Scan for the cell matching the given text and deliver its [X, Y] coordinate at center. 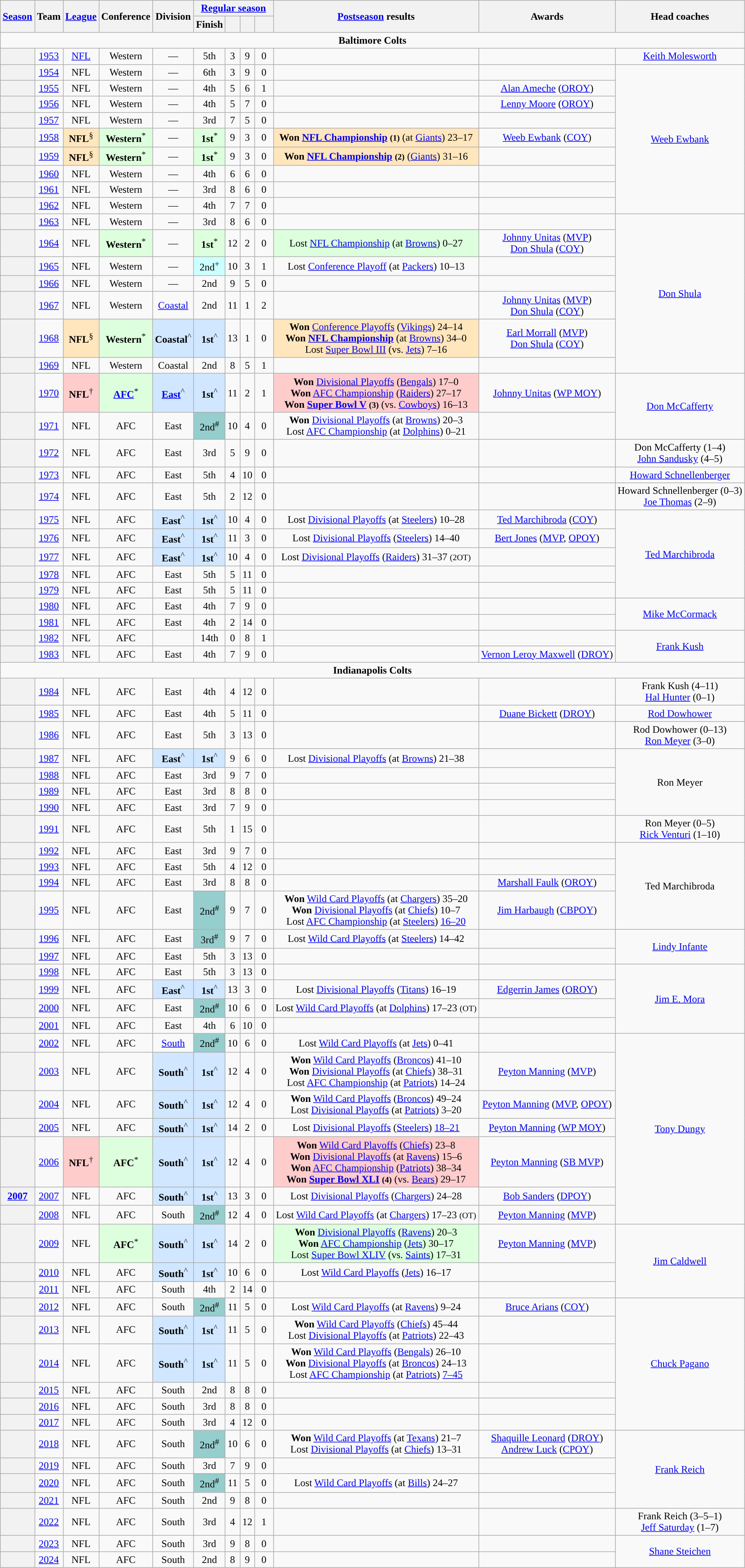
1977 [49, 557]
Howard Schnellenberger [680, 475]
Team [49, 16]
1988 [49, 776]
1980 [49, 606]
2024 [49, 1560]
Won Divisional Playoffs (Ravens) 20–3Won AFC Championship (Jets) 30–17Lost Super Bowl XLIV (vs. Saints) 17–31 [376, 1243]
Jim Caldwell [680, 1261]
1956 [49, 104]
2002 [49, 1043]
1964 [49, 244]
Baltimore Colts [373, 40]
Weeb Ewbank [680, 139]
1975 [49, 520]
Peyton Manning (MVP, OPOY) [547, 1104]
Frank Kush (4–11)Hal Hunter (0–1) [680, 692]
1969 [49, 365]
1955 [49, 88]
14th [209, 638]
Won Divisional Playoffs (at Browns) 20–3Lost AFC Championship (at Dolphins) 0–21 [376, 426]
Lost Divisional Playoffs (Raiders) 31–37 (2OT) [376, 557]
Won Wild Card Playoffs (at Chargers) 35–20 Won Divisional Playoffs (at Chiefs) 10–7 Lost AFC Championship (at Steelers) 16–20 [376, 910]
2005 [49, 1128]
Finish [209, 24]
Tony Dungy [680, 1129]
2021 [49, 1500]
Ron Meyer (0–5)Rick Venturi (1–10) [680, 829]
League [81, 16]
1991 [49, 829]
2020 [49, 1483]
Weeb Ewbank (COY) [547, 138]
Alan Ameche (OROY) [547, 88]
2001 [49, 1025]
Awards [547, 16]
1973 [49, 475]
Won Wild Card Playoffs (Chiefs) 45–44Lost Divisional Playoffs (at Patriots) 22–43 [376, 1330]
1961 [49, 189]
Earl Morrall (MVP)Don Shula (COY) [547, 338]
1962 [49, 205]
2022 [49, 1522]
Lost Wild Card Playoffs (at Jets) 0–41 [376, 1043]
Coastal^ [173, 338]
1986 [49, 735]
Lost Divisional Playoffs (at Browns) 21–38 [376, 758]
Jim Harbaugh (CBPOY) [547, 910]
1958 [49, 138]
Won NFL Championship (2) (Giants) 31–16 [376, 156]
Lost Divisional Playoffs (Titans) 16–19 [376, 989]
15 [248, 829]
2008 [49, 1215]
Duane Bickett (DROY) [547, 713]
Frank Reich (3–5–1)Jeff Saturday (1–7) [680, 1522]
Lost Divisional Playoffs (Steelers) 14–40 [376, 538]
1998 [49, 972]
Lost Wild Card Playoffs (at Steelers) 14–42 [376, 939]
1971 [49, 426]
Won Wild Card Playoffs (at Texans) 21–7Lost Divisional Playoffs (at Chiefs) 13–31 [376, 1444]
Don McCafferty [680, 406]
Frank Kush [680, 646]
1989 [49, 792]
Lost Divisional Playoffs (at Steelers) 10–28 [376, 520]
3rd# [209, 939]
Conference [126, 16]
2014 [49, 1363]
Shane Steichen [680, 1552]
1979 [49, 590]
2000 [49, 1008]
1967 [49, 305]
1957 [49, 120]
2015 [49, 1390]
2nd+ [209, 266]
Won Divisional Playoffs (Bengals) 17–0Won AFC Championship (Raiders) 27–17Won Super Bowl V (3) (vs. Cowboys) 16–13 [376, 393]
Lost Conference Playoff (at Packers) 10–13 [376, 266]
Won NFL Championship (1) (at Giants) 23–17 [376, 138]
1987 [49, 758]
Peyton Manning (SB MVP) [547, 1162]
1968 [49, 338]
2018 [49, 1444]
Postseason results [376, 16]
Regular season [233, 8]
Lost Divisional Playoffs (Steelers) 18–21 [376, 1128]
Head coaches [680, 16]
2010 [49, 1272]
Won Wild Card Playoffs (Broncos) 41–10Won Divisional Playoffs (at Chiefs) 38–31Lost AFC Championship (at Patriots) 14–24 [376, 1072]
Lost Wild Card Playoffs (Jets) 16–17 [376, 1272]
2016 [49, 1406]
Season [18, 16]
2003 [49, 1072]
6th [209, 72]
1978 [49, 574]
Lost Wild Card Playoffs (at Ravens) 9–24 [376, 1307]
Don McCafferty (1–4)John Sandusky (4–5) [680, 454]
Bruce Arians (COY) [547, 1307]
1997 [49, 956]
1994 [49, 883]
1959 [49, 156]
Bob Sanders (DPOY) [547, 1196]
Won Wild Card Playoffs (Bengals) 26–10Won Divisional Playoffs (at Broncos) 24–13Lost AFC Championship (at Patriots) 7–45 [376, 1363]
Peyton Manning (WP MOY) [547, 1128]
1954 [49, 72]
Lost Divisional Playoffs (Chargers) 24–28 [376, 1196]
1953 [49, 56]
1981 [49, 622]
Rod Dowhower [680, 713]
2013 [49, 1330]
1960 [49, 173]
Ted Marchibroda (COY) [547, 520]
2006 [49, 1162]
Indianapolis Colts [373, 670]
Marshall Faulk (OROY) [547, 883]
Lost Wild Card Playoffs (at Dolphins) 17–23 (OT) [376, 1008]
Won Conference Playoffs (Vikings) 24–14Won NFL Championship (at Browns) 34–0Lost Super Bowl III (vs. Jets) 7–16 [376, 338]
1982 [49, 638]
Won Wild Card Playoffs (Broncos) 49–24Lost Divisional Playoffs (at Patriots) 3–20 [376, 1104]
Lindy Infante [680, 947]
Shaquille Leonard (DROY) Andrew Luck (CPOY) [547, 1444]
2004 [49, 1104]
Johnny Unitas (WP MOY) [547, 393]
1963 [49, 222]
1985 [49, 713]
2012 [49, 1307]
Lost Wild Card Playoffs (at Chargers) 17–23 (OT) [376, 1215]
Jim E. Mora [680, 999]
1995 [49, 910]
Edgerrin James (OROY) [547, 989]
Mike McCormack [680, 614]
Rod Dowhower (0–13)Ron Meyer (3–0) [680, 735]
1966 [49, 283]
2009 [49, 1243]
Lost Wild Card Playoffs (at Bills) 24–27 [376, 1483]
Howard Schnellenberger (0–3)Joe Thomas (2–9) [680, 496]
Ron Meyer [680, 782]
1990 [49, 808]
2017 [49, 1422]
1972 [49, 454]
2019 [49, 1466]
Bert Jones (MVP, OPOY) [547, 538]
Frank Reich [680, 1469]
1993 [49, 867]
Chuck Pagano [680, 1364]
1992 [49, 851]
1983 [49, 654]
Lenny Moore (OROY) [547, 104]
1976 [49, 538]
Don Shula [680, 294]
1984 [49, 692]
Division [173, 16]
2023 [49, 1544]
Vernon Leroy Maxwell (DROY) [547, 654]
1974 [49, 496]
1999 [49, 989]
Lost NFL Championship (at Browns) 0–27 [376, 244]
1970 [49, 393]
2011 [49, 1290]
1996 [49, 939]
1965 [49, 266]
Keith Molesworth [680, 56]
